Extract the (X, Y) coordinate from the center of the cell holding the provided text.  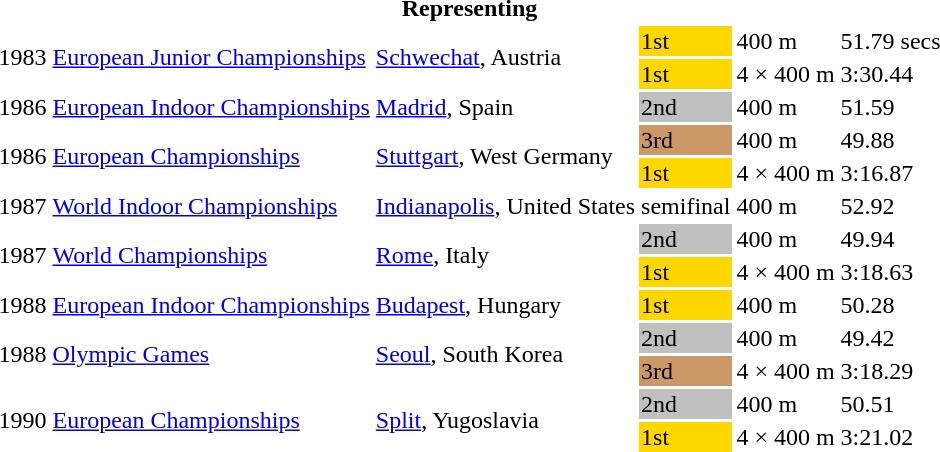
Madrid, Spain (505, 107)
Split, Yugoslavia (505, 420)
European Junior Championships (211, 58)
semifinal (686, 206)
Schwechat, Austria (505, 58)
Budapest, Hungary (505, 305)
Stuttgart, West Germany (505, 156)
Seoul, South Korea (505, 354)
Rome, Italy (505, 256)
World Championships (211, 256)
Olympic Games (211, 354)
World Indoor Championships (211, 206)
Indianapolis, United States (505, 206)
